Search for the cell housing the specified text and yield its (x, y) center coordinate. 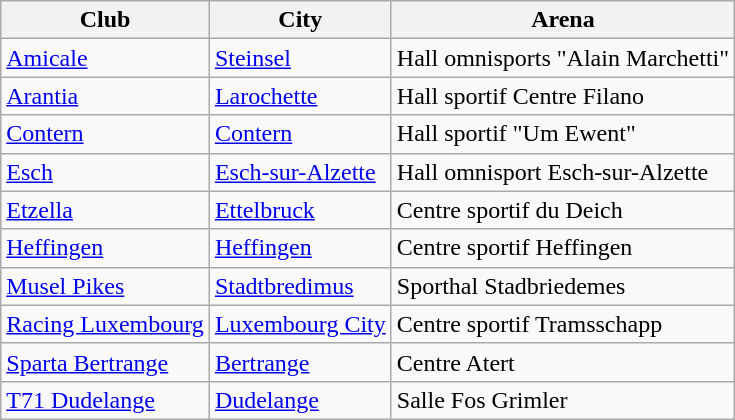
Hall sportif "Um Ewent" (562, 134)
Club (106, 20)
Centre sportif Heffingen (562, 248)
Luxembourg City (300, 324)
Racing Luxembourg (106, 324)
Steinsel (300, 58)
Larochette (300, 96)
Ettelbruck (300, 210)
Stadtbredimus (300, 286)
Esch-sur-Alzette (300, 172)
Salle Fos Grimler (562, 400)
Hall sportif Centre Filano (562, 96)
Hall omnisports "Alain Marchetti" (562, 58)
Bertrange (300, 362)
Sporthal Stadbriedemes (562, 286)
Musel Pikes (106, 286)
Esch (106, 172)
Amicale (106, 58)
Hall omnisport Esch-sur-Alzette (562, 172)
Arantia (106, 96)
Etzella (106, 210)
Centre sportif Tramsschapp (562, 324)
City (300, 20)
Arena (562, 20)
Centre Atert (562, 362)
Centre sportif du Deich (562, 210)
Sparta Bertrange (106, 362)
Dudelange (300, 400)
T71 Dudelange (106, 400)
